Determine the (x, y) coordinate at the center of the cell enclosing the given text.  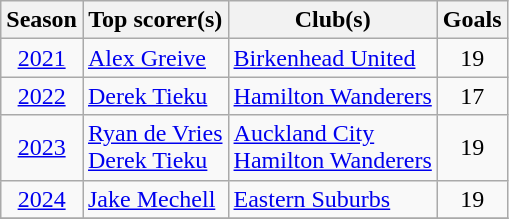
2023 (42, 148)
Hamilton Wanderers (332, 96)
Jake Mechell (155, 199)
Ryan de Vries Derek Tieku (155, 148)
2022 (42, 96)
Birkenhead United (332, 58)
Alex Greive (155, 58)
Season (42, 20)
Top scorer(s) (155, 20)
Derek Tieku (155, 96)
Goals (472, 20)
Auckland CityHamilton Wanderers (332, 148)
2024 (42, 199)
17 (472, 96)
Club(s) (332, 20)
2021 (42, 58)
Eastern Suburbs (332, 199)
